Determine the [x, y] coordinate at the center of the cell enclosing the given text.  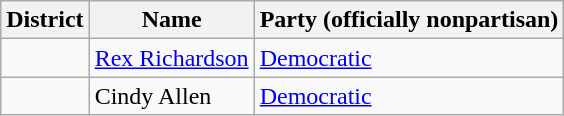
Name [172, 20]
Rex Richardson [172, 58]
Party (officially nonpartisan) [409, 20]
Cindy Allen [172, 96]
District [45, 20]
